Detect which cell encompasses the target text, then output its (x, y) center coordinate. 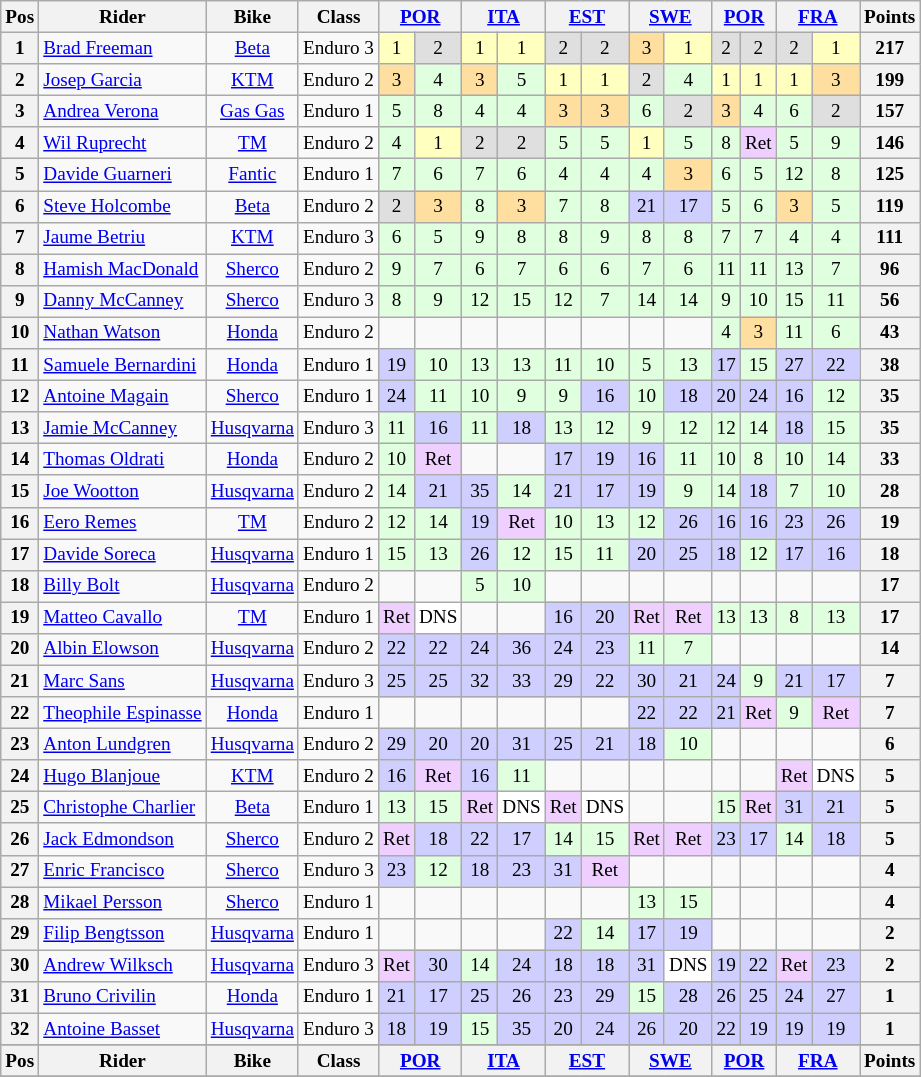
125 (890, 175)
119 (890, 206)
199 (890, 80)
Marc Sans (122, 681)
Hamish MacDonald (122, 270)
Christophe Charlier (122, 808)
96 (890, 270)
38 (890, 365)
Joe Wootton (122, 491)
36 (522, 649)
Andrea Verona (122, 111)
Andrew Wilksch (122, 966)
Mikael Persson (122, 902)
Fantic (252, 175)
Antoine Basset (122, 1029)
Steve Holcombe (122, 206)
Danny McCanney (122, 301)
43 (890, 333)
Nathan Watson (122, 333)
Albin Elowson (122, 649)
Brad Freeman (122, 48)
Davide Guarneri (122, 175)
146 (890, 143)
Wil Ruprecht (122, 143)
Gas Gas (252, 111)
Filip Bengtsson (122, 934)
Jack Edmondson (122, 839)
157 (890, 111)
Davide Soreca (122, 554)
Hugo Blanjoue (122, 776)
Enric Francisco (122, 871)
Eero Remes (122, 523)
Bruno Crivilin (122, 997)
Antoine Magain (122, 396)
56 (890, 301)
Jaume Betriu (122, 238)
Jamie McCanney (122, 428)
217 (890, 48)
Billy Bolt (122, 586)
Anton Lundgren (122, 744)
Thomas Oldrati (122, 460)
Matteo Cavallo (122, 618)
111 (890, 238)
Samuele Bernardini (122, 365)
Josep Garcia (122, 80)
Theophile Espinasse (122, 713)
